Output the (x, y) coordinate of the center of the cell containing the given text.  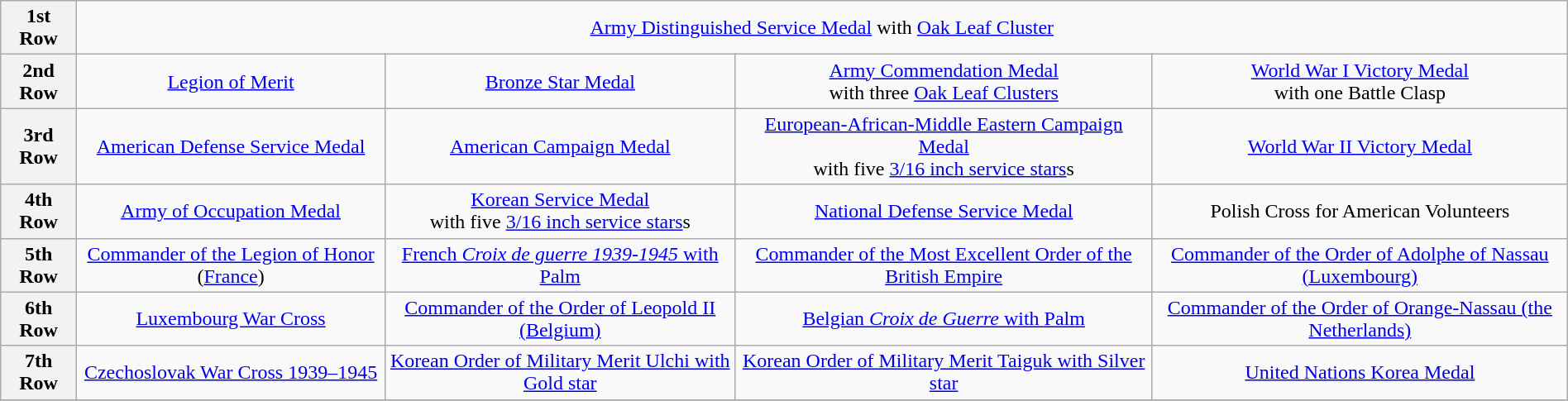
4th Row (39, 212)
National Defense Service Medal (944, 212)
Commander of the Legion of Honor (France) (230, 265)
6th Row (39, 319)
Army Distinguished Service Medal with Oak Leaf Cluster (822, 28)
Commander of the Order of Adolphe of Nassau (Luxembourg) (1360, 265)
World War I Victory Medal with one Battle Clasp (1360, 81)
3rd Row (39, 146)
2nd Row (39, 81)
American Defense Service Medal (230, 146)
Legion of Merit (230, 81)
Czechoslovak War Cross 1939–1945 (230, 372)
7th Row (39, 372)
Commander of the Order of Leopold II (Belgium) (561, 319)
United Nations Korea Medal (1360, 372)
Commander of the Order of Orange-Nassau (the Netherlands) (1360, 319)
European-African-Middle Eastern Campaign Medal with five 3/16 inch service starss (944, 146)
Korean Order of Military Merit Taiguk with Silver star (944, 372)
5th Row (39, 265)
Luxembourg War Cross (230, 319)
American Campaign Medal (561, 146)
Polish Cross for American Volunteers (1360, 212)
Bronze Star Medal (561, 81)
1st Row (39, 28)
French Croix de guerre 1939-1945 with Palm (561, 265)
Korean Service Medal with five 3/16 inch service starss (561, 212)
World War II Victory Medal (1360, 146)
Belgian Croix de Guerre with Palm (944, 319)
Army of Occupation Medal (230, 212)
Army Commendation Medal with three Oak Leaf Clusters (944, 81)
Korean Order of Military Merit Ulchi with Gold star (561, 372)
Commander of the Most Excellent Order of the British Empire (944, 265)
